Determine the [x, y] coordinate at the center of the cell enclosing the given text.  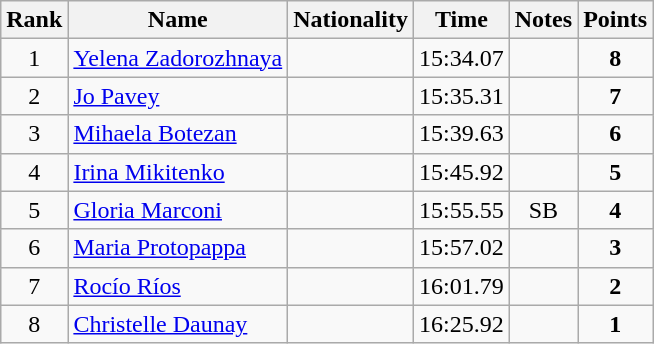
15:57.02 [461, 248]
Irina Mikitenko [178, 172]
SB [543, 210]
Notes [543, 20]
Yelena Zadorozhnaya [178, 58]
Christelle Daunay [178, 324]
Nationality [351, 20]
Jo Pavey [178, 96]
Maria Protopappa [178, 248]
16:01.79 [461, 286]
15:45.92 [461, 172]
15:55.55 [461, 210]
Mihaela Botezan [178, 134]
Points [616, 20]
Gloria Marconi [178, 210]
Name [178, 20]
15:35.31 [461, 96]
15:34.07 [461, 58]
Rank [34, 20]
Rocío Ríos [178, 286]
15:39.63 [461, 134]
Time [461, 20]
16:25.92 [461, 324]
